Extract the [X, Y] coordinate from the center of the cell holding the provided text.  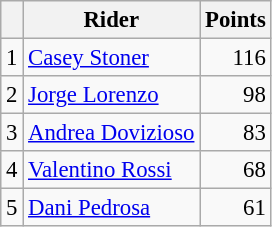
1 [12, 58]
4 [12, 170]
Andrea Dovizioso [112, 133]
116 [236, 58]
61 [236, 208]
68 [236, 170]
Jorge Lorenzo [112, 95]
Points [236, 20]
Valentino Rossi [112, 170]
2 [12, 95]
5 [12, 208]
Casey Stoner [112, 58]
Rider [112, 20]
Dani Pedrosa [112, 208]
98 [236, 95]
83 [236, 133]
3 [12, 133]
